Pinpoint the cell where the given text exists, returning its (x, y) midpoint coordinate. 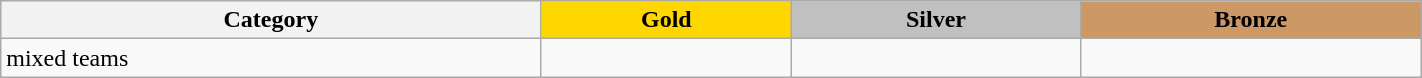
Gold (666, 20)
Silver (936, 20)
mixed teams (271, 58)
Bronze (1250, 20)
Category (271, 20)
